For the text-containing cell, return its midpoint in (X, Y) coordinate format. 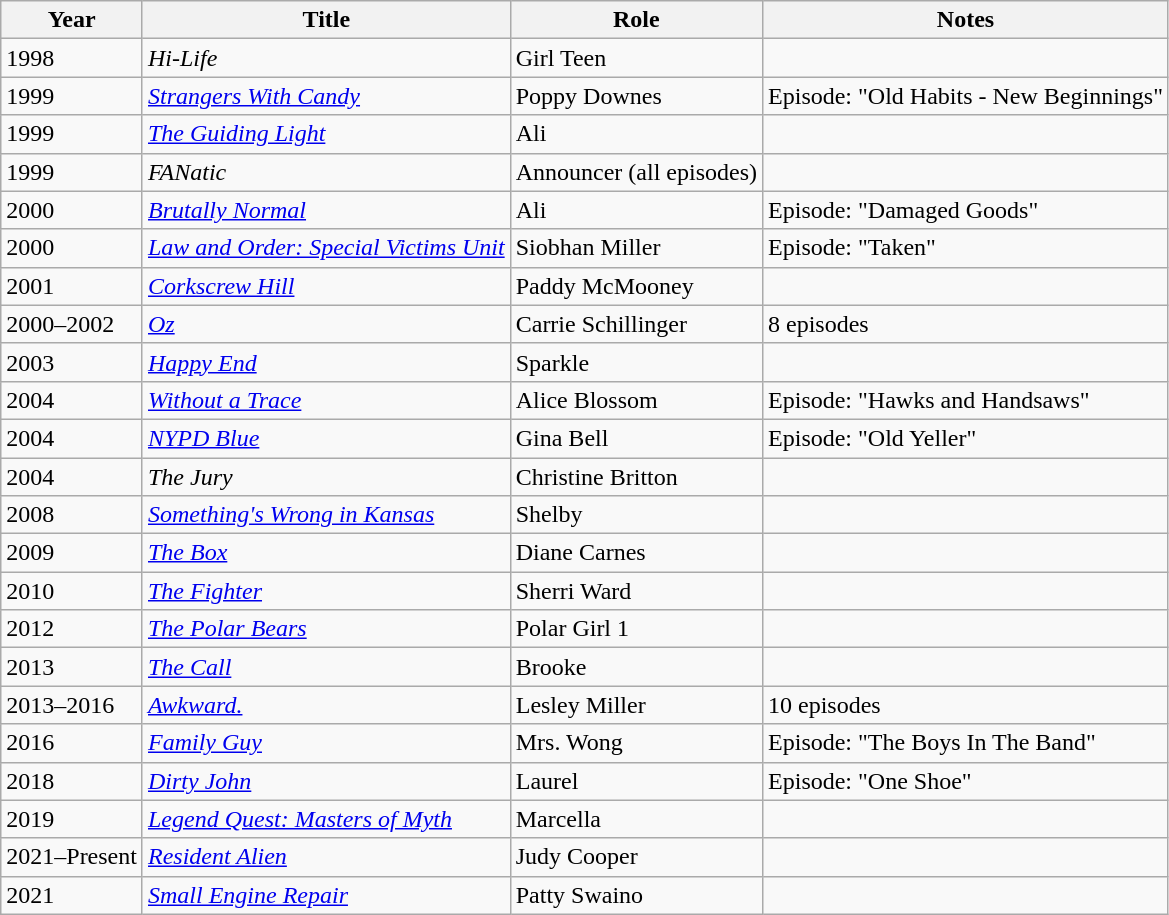
2003 (72, 362)
2018 (72, 781)
2000–2002 (72, 324)
Christine Britton (636, 477)
Oz (326, 324)
Episode: "The Boys In The Band" (966, 743)
Siobhan Miller (636, 248)
Laurel (636, 781)
Poppy Downes (636, 96)
Corkscrew Hill (326, 286)
Paddy McMooney (636, 286)
FANatic (326, 172)
Episode: "Damaged Goods" (966, 210)
The Jury (326, 477)
2021 (72, 895)
Episode: "Old Yeller" (966, 438)
Announcer (all episodes) (636, 172)
Patty Swaino (636, 895)
Something's Wrong in Kansas (326, 515)
10 episodes (966, 705)
Brooke (636, 667)
Judy Cooper (636, 857)
1998 (72, 58)
Strangers With Candy (326, 96)
Gina Bell (636, 438)
Episode: "Taken" (966, 248)
Episode: "One Shoe" (966, 781)
Episode: "Hawks and Handsaws" (966, 400)
2010 (72, 591)
Awkward. (326, 705)
The Fighter (326, 591)
Year (72, 20)
Girl Teen (636, 58)
Polar Girl 1 (636, 629)
Notes (966, 20)
Legend Quest: Masters of Myth (326, 819)
Episode: "Old Habits - New Beginnings" (966, 96)
2008 (72, 515)
The Guiding Light (326, 134)
Without a Trace (326, 400)
The Box (326, 553)
Law and Order: Special Victims Unit (326, 248)
2009 (72, 553)
Diane Carnes (636, 553)
Sherri Ward (636, 591)
Carrie Schillinger (636, 324)
Hi-Life (326, 58)
Dirty John (326, 781)
2013–2016 (72, 705)
Mrs. Wong (636, 743)
NYPD Blue (326, 438)
8 episodes (966, 324)
2021–Present (72, 857)
Title (326, 20)
Shelby (636, 515)
The Polar Bears (326, 629)
Resident Alien (326, 857)
Alice Blossom (636, 400)
2012 (72, 629)
Brutally Normal (326, 210)
Sparkle (636, 362)
2013 (72, 667)
Family Guy (326, 743)
2019 (72, 819)
2001 (72, 286)
Marcella (636, 819)
The Call (326, 667)
Happy End (326, 362)
Small Engine Repair (326, 895)
Lesley Miller (636, 705)
2016 (72, 743)
Role (636, 20)
